For the text-containing cell, return its midpoint in [x, y] coordinate format. 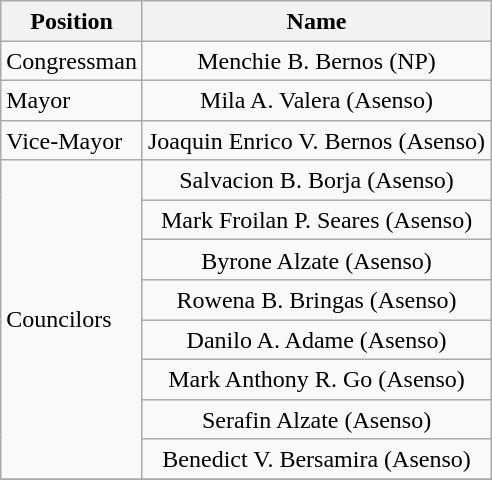
Byrone Alzate (Asenso) [316, 260]
Position [72, 21]
Mark Anthony R. Go (Asenso) [316, 379]
Vice-Mayor [72, 140]
Mayor [72, 100]
Joaquin Enrico V. Bernos (Asenso) [316, 140]
Menchie B. Bernos (NP) [316, 61]
Danilo A. Adame (Asenso) [316, 340]
Mark Froilan P. Seares (Asenso) [316, 220]
Salvacion B. Borja (Asenso) [316, 180]
Mila A. Valera (Asenso) [316, 100]
Benedict V. Bersamira (Asenso) [316, 459]
Councilors [72, 320]
Rowena B. Bringas (Asenso) [316, 300]
Serafin Alzate (Asenso) [316, 419]
Name [316, 21]
Congressman [72, 61]
